Search for the cell housing the specified text and yield its (x, y) center coordinate. 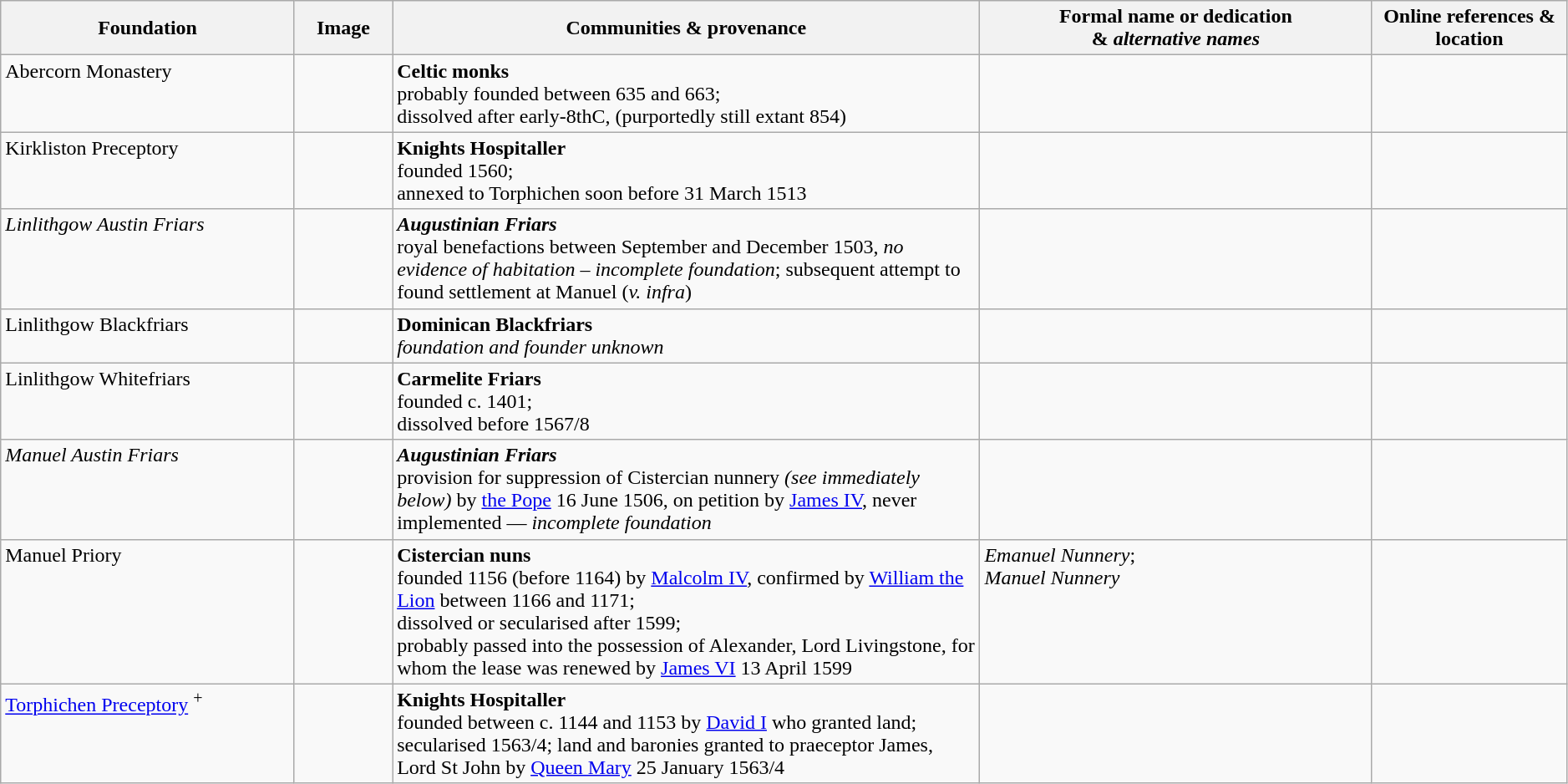
Image (343, 28)
Dominican Blackfriarsfoundation and founder unknown (687, 336)
Formal name or dedication & alternative names (1176, 28)
Carmelite Friars founded c. 1401;dissolved before 1567/8 (687, 401)
Linlithgow Austin Friars (148, 259)
Linlithgow Blackfriars (148, 336)
Communities & provenance (687, 28)
Emanuel Nunnery;Manuel Nunnery (1176, 612)
Linlithgow Whitefriars (148, 401)
Celtic monksprobably founded between 635 and 663;dissolved after early-8thC, (purportedly still extant 854) (687, 94)
Kirkliston Preceptory (148, 171)
Online references & location (1469, 28)
Manuel Priory (148, 612)
Manuel Austin Friars (148, 490)
Torphichen Preceptory + (148, 734)
Abercorn Monastery (148, 94)
Foundation (148, 28)
Knights Hospitallerfounded 1560;annexed to Torphichen soon before 31 March 1513 (687, 171)
